Return [x, y] of the center of cell containing provided text 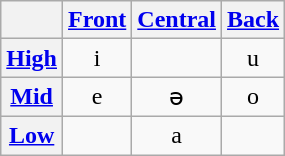
e [98, 97]
ə [177, 97]
Front [98, 20]
Back [254, 20]
u [254, 58]
Low [32, 135]
o [254, 97]
i [98, 58]
Central [177, 20]
High [32, 58]
a [177, 135]
Mid [32, 97]
